Output the [x, y] coordinate of the center of the cell containing the given text.  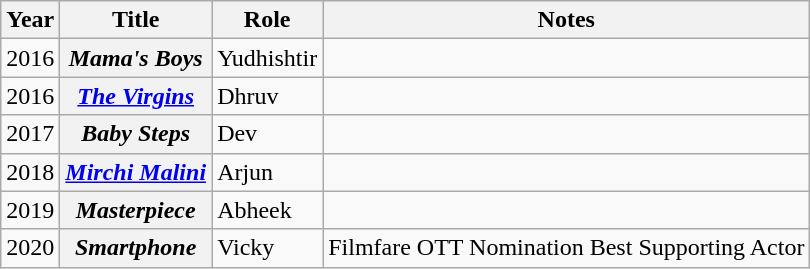
Role [268, 20]
Baby Steps [136, 134]
Abheek [268, 210]
Notes [566, 20]
Mirchi Malini [136, 172]
Vicky [268, 248]
The Virgins [136, 96]
Masterpiece [136, 210]
2019 [30, 210]
Filmfare OTT Nomination Best Supporting Actor [566, 248]
2017 [30, 134]
Yudhishtir [268, 58]
2018 [30, 172]
Mama's Boys [136, 58]
Arjun [268, 172]
2020 [30, 248]
Smartphone [136, 248]
Dhruv [268, 96]
Year [30, 20]
Title [136, 20]
Dev [268, 134]
